Find where the given text appears and provide that cell's center as (x, y) coordinate. 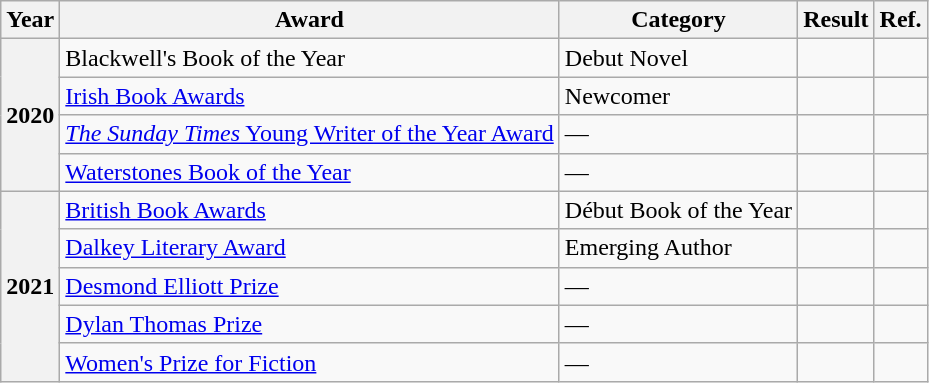
British Book Awards (310, 210)
The Sunday Times Young Writer of the Year Award (310, 134)
Newcomer (678, 96)
Irish Book Awards (310, 96)
Dylan Thomas Prize (310, 324)
Women's Prize for Fiction (310, 362)
2021 (30, 286)
Ref. (900, 20)
Category (678, 20)
Waterstones Book of the Year (310, 172)
Début Book of the Year (678, 210)
2020 (30, 115)
Award (310, 20)
Result (836, 20)
Emerging Author (678, 248)
Dalkey Literary Award (310, 248)
Desmond Elliott Prize (310, 286)
Blackwell's Book of the Year (310, 58)
Year (30, 20)
Debut Novel (678, 58)
